Provide the [X, Y] coordinate of the cell's center where the given text is located.  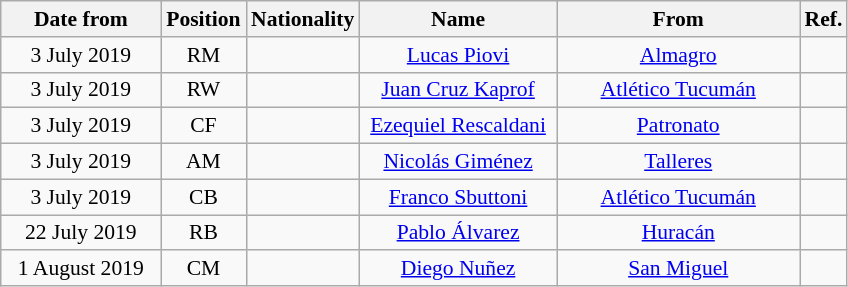
Juan Cruz Kaprof [458, 90]
San Miguel [678, 269]
1 August 2019 [81, 269]
Diego Nuñez [458, 269]
CB [204, 197]
Franco Sbuttoni [458, 197]
Position [204, 19]
22 July 2019 [81, 233]
RW [204, 90]
From [678, 19]
Date from [81, 19]
CM [204, 269]
Pablo Álvarez [458, 233]
Huracán [678, 233]
Almagro [678, 55]
Lucas Piovi [458, 55]
RM [204, 55]
RB [204, 233]
Ezequiel Rescaldani [458, 126]
AM [204, 162]
Nationality [302, 19]
Patronato [678, 126]
Talleres [678, 162]
Name [458, 19]
Ref. [824, 19]
Nicolás Giménez [458, 162]
CF [204, 126]
